Find where the given text appears and provide that cell's center as [x, y] coordinate. 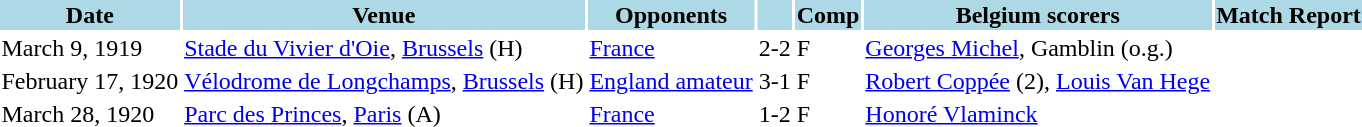
March 9, 1919 [90, 48]
Vélodrome de Longchamps, Brussels (H) [384, 81]
Robert Coppée (2), Louis Van Hege [1038, 81]
Opponents [671, 15]
2-2 [774, 48]
England amateur [671, 81]
Comp [828, 15]
Venue [384, 15]
France [671, 48]
February 17, 1920 [90, 81]
3-1 [774, 81]
Georges Michel, Gamblin (o.g.) [1038, 48]
Date [90, 15]
Belgium scorers [1038, 15]
Stade du Vivier d'Oie, Brussels (H) [384, 48]
